Search for the cell housing the specified text and yield its (x, y) center coordinate. 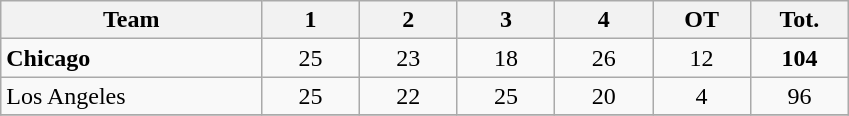
OT (702, 20)
3 (506, 20)
96 (799, 96)
26 (604, 58)
22 (408, 96)
20 (604, 96)
12 (702, 58)
2 (408, 20)
Los Angeles (132, 96)
Tot. (799, 20)
Chicago (132, 58)
1 (311, 20)
18 (506, 58)
Team (132, 20)
104 (799, 58)
23 (408, 58)
